Return the (x, y) coordinate for the center point of the cell that contains the specified text.  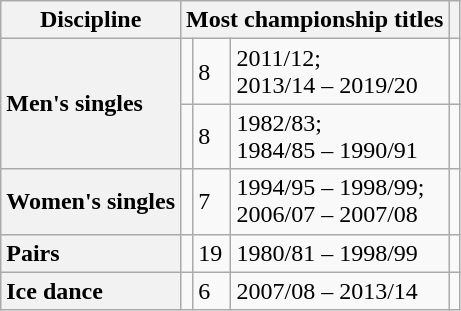
Most championship titles (315, 20)
1994/95 – 1998/99;2006/07 – 2007/08 (340, 202)
2007/08 – 2013/14 (340, 291)
6 (212, 291)
7 (212, 202)
Pairs (91, 253)
1982/83;1984/85 – 1990/91 (340, 136)
Discipline (91, 20)
Ice dance (91, 291)
Women's singles (91, 202)
19 (212, 253)
Men's singles (91, 104)
2011/12;2013/14 – 2019/20 (340, 72)
1980/81 – 1998/99 (340, 253)
